Locate the cell with the specified text and output its (x, y) center coordinate. 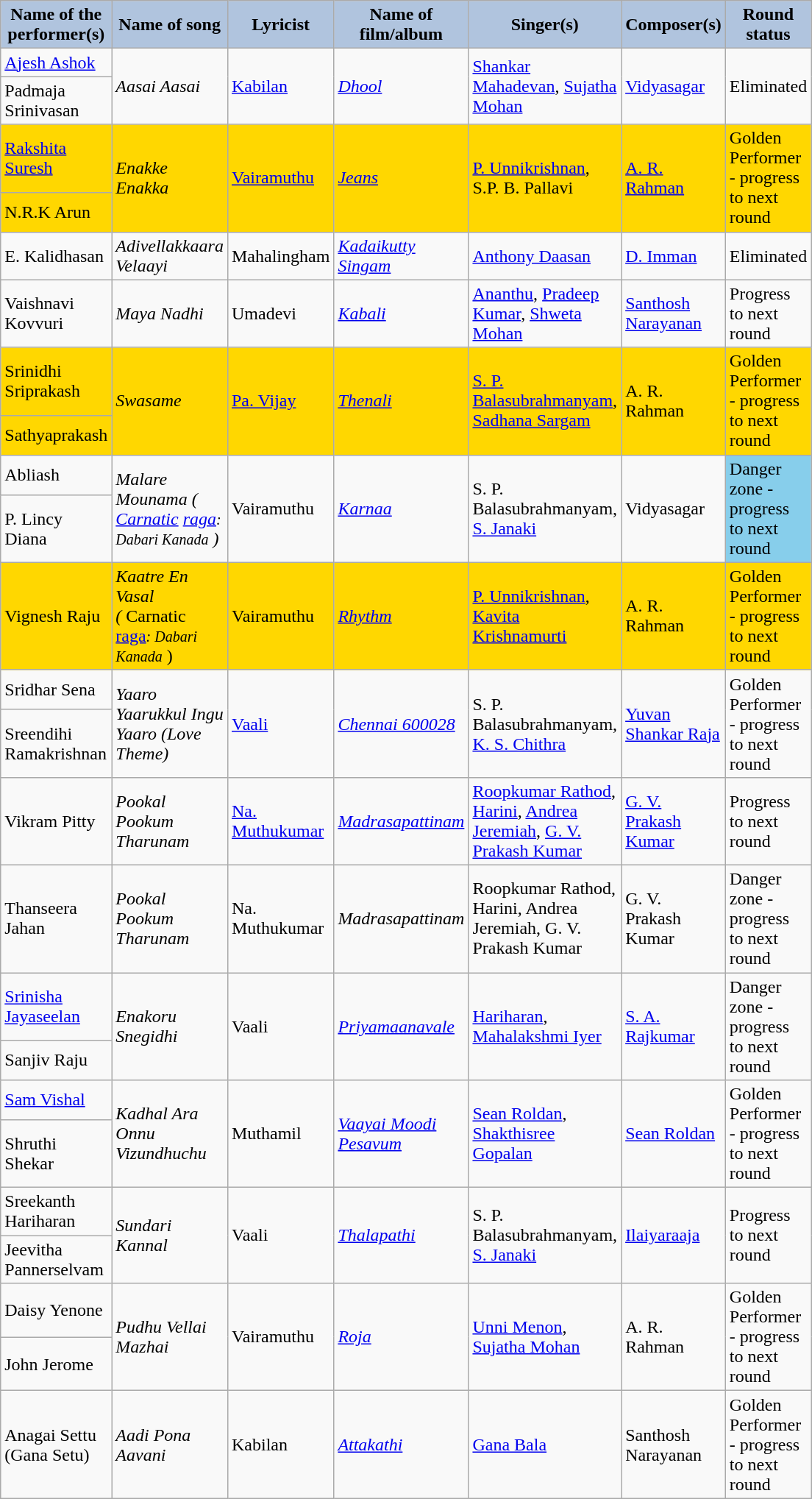
Yaaro Yaarukkul Ingu Yaaro (Love Theme) (170, 723)
Swasame (170, 401)
Sean Roldan, Shakthisree Gopalan (545, 1134)
Thalapathi (402, 1236)
Sundari Kannal (170, 1236)
Jeans (402, 178)
Maya Nadhi (170, 313)
Lyricist (280, 25)
Shruthi Shekar (56, 1153)
Shankar Mahadevan, Sujatha Mohan (545, 87)
Chennai 600028 (402, 723)
Sathyaprakash (56, 435)
Thanseera Jahan (56, 918)
Srinisha Jayaseelan (56, 1007)
Thenali (402, 401)
Malare Mounama ( Carnatic raga: Dabari Kanada ) (170, 508)
Name of film/album (402, 25)
Anthony Daasan (545, 256)
Sanjiv Raju (56, 1060)
Yuvan Shankar Raja (674, 723)
Rhythm (402, 616)
Sam Vishal (56, 1100)
Name of song (170, 25)
Kabali (402, 313)
Ilaiyaraaja (674, 1236)
P. Unnikrishnan, Kavita Krishnamurti (545, 616)
Padmaja Srinivasan (56, 100)
Enakke Enakka (170, 178)
Hariharan, Mahalakshmi Iyer (545, 1027)
Name of the performer(s) (56, 25)
Gana Bala (545, 1445)
N.R.K Arun (56, 212)
Vignesh Raju (56, 616)
S. A. Rajkumar (674, 1027)
Sreekanth Hariharan (56, 1211)
Vaishnavi Kovvuri (56, 313)
Umadevi (280, 313)
Ananthu, Pradeep Kumar, Shweta Mohan (545, 313)
Sean Roldan (674, 1134)
Roja (402, 1337)
S. P. Balasubrahmanyam, K. S. Chithra (545, 723)
Pudhu Vellai Mazhai (170, 1337)
Muthamil (280, 1134)
Mahalingham (280, 256)
Kaatre En Vasal( Carnatic raga: Dabari Kanada ) (170, 616)
Daisy Yenone (56, 1310)
D. Imman (674, 256)
P. Unnikrishnan, S.P. B. Pallavi (545, 178)
Sridhar Sena (56, 690)
Anagai Settu (Gana Setu) (56, 1445)
P. Lincy Diana (56, 528)
Priyamaanavale (402, 1027)
Attakathi (402, 1445)
Unni Menon, Sujatha Mohan (545, 1337)
Kadaikutty Singam (402, 256)
Aasai Aasai (170, 87)
Kadhal Ara Onnu Vizundhuchu (170, 1134)
Jeevitha Pannerselvam (56, 1260)
Rakshita Suresh (56, 158)
John Jerome (56, 1364)
Sreendihi Ramakrishnan (56, 743)
Abliash (56, 475)
Karnaa (402, 508)
Composer(s) (674, 25)
Singer(s) (545, 25)
Round status (768, 25)
Vaayai Moodi Pesavum (402, 1134)
S. P. Balasubrahmanyam, Sadhana Sargam (545, 401)
Enakoru Snegidhi (170, 1027)
Vikram Pitty (56, 821)
Pa. Vijay (280, 401)
Aadi Pona Aavani (170, 1445)
Ajesh Ashok (56, 63)
Adivellakkaara Velaayi (170, 256)
Dhool (402, 87)
Srinidhi Sriprakash (56, 381)
E. Kalidhasan (56, 256)
